Find where the given text appears and provide that cell's center as (x, y) coordinate. 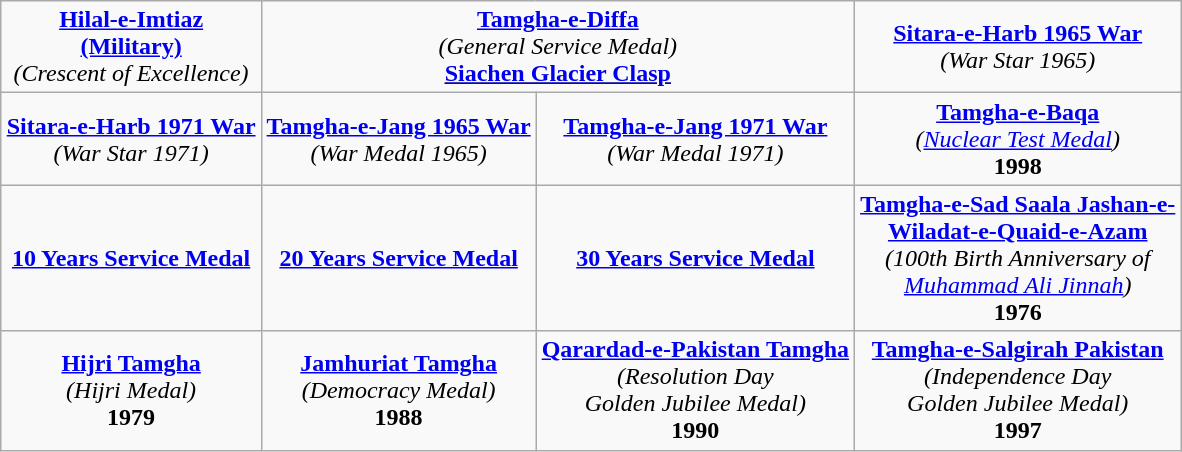
Jamhuriat Tamgha(Democracy Medal)1988 (398, 390)
20 Years Service Medal (398, 258)
Tamgha-e-Sad Saala Jashan-e-Wiladat-e-Quaid-e-Azam(100th Birth Anniversary ofMuhammad Ali Jinnah)1976 (1018, 258)
Tamgha-e-Jang 1971 War(War Medal 1971) (695, 139)
10 Years Service Medal (131, 258)
Hilal-e-Imtiaz(Military)(Crescent of Excellence) (131, 47)
Sitara-e-Harb 1965 War(War Star 1965) (1018, 47)
Tamgha-e-Jang 1965 War(War Medal 1965) (398, 139)
Tamgha-e-Salgirah Pakistan(Independence DayGolden Jubilee Medal)1997 (1018, 390)
Tamgha-e-Diffa(General Service Medal)Siachen Glacier Clasp (558, 47)
Qarardad-e-Pakistan Tamgha(Resolution DayGolden Jubilee Medal)1990 (695, 390)
Hijri Tamgha(Hijri Medal)1979 (131, 390)
Tamgha-e-Baqa(Nuclear Test Medal)1998 (1018, 139)
Sitara-e-Harb 1971 War(War Star 1971) (131, 139)
30 Years Service Medal (695, 258)
